Identify which cell holds the provided text, then report its (x, y) central coordinate. 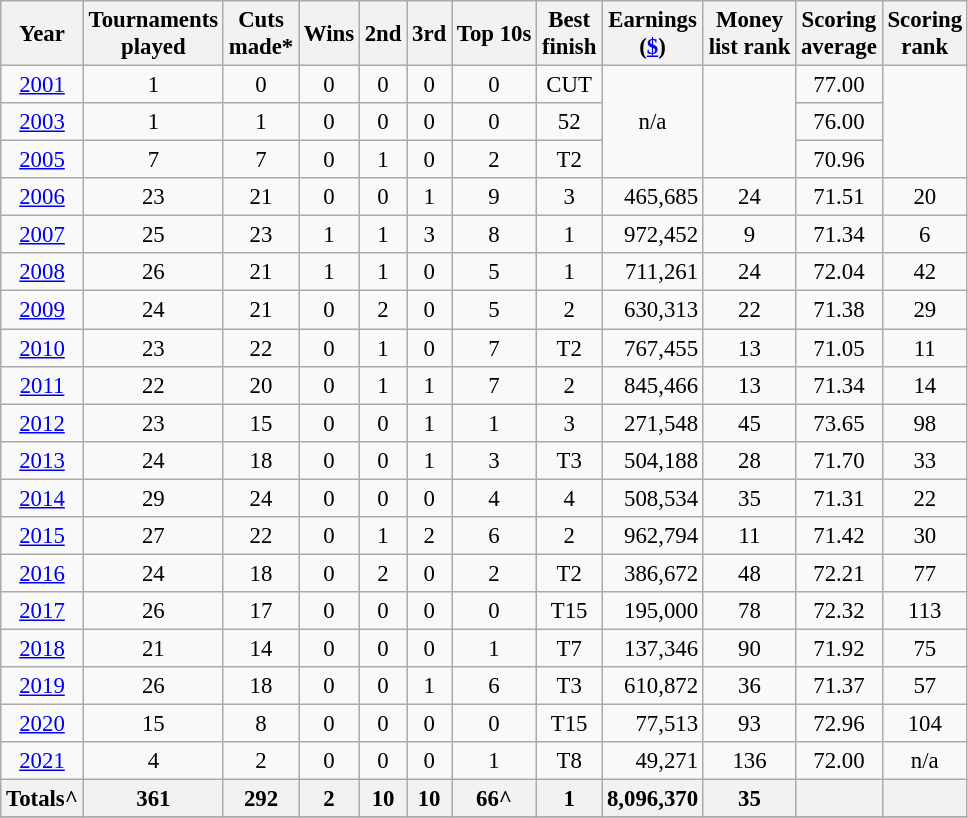
386,672 (653, 573)
77.00 (840, 85)
Wins (330, 34)
2019 (42, 686)
972,452 (653, 235)
48 (749, 573)
72.21 (840, 573)
2006 (42, 197)
508,534 (653, 498)
2005 (42, 160)
2018 (42, 648)
Scoring average (840, 34)
2003 (42, 122)
71.05 (840, 348)
36 (749, 686)
2017 (42, 611)
845,466 (653, 385)
28 (749, 460)
42 (924, 273)
Totals^ (42, 799)
3rd (430, 34)
T7 (570, 648)
98 (924, 423)
75 (924, 648)
33 (924, 460)
71.31 (840, 498)
2007 (42, 235)
2009 (42, 310)
71.92 (840, 648)
CUT (570, 85)
962,794 (653, 536)
630,313 (653, 310)
72.00 (840, 761)
2011 (42, 385)
2016 (42, 573)
361 (153, 799)
2001 (42, 85)
30 (924, 536)
49,271 (653, 761)
Best finish (570, 34)
504,188 (653, 460)
137,346 (653, 648)
271,548 (653, 423)
45 (749, 423)
17 (260, 611)
93 (749, 724)
Top 10s (494, 34)
T8 (570, 761)
76.00 (840, 122)
70.96 (840, 160)
77,513 (653, 724)
90 (749, 648)
711,261 (653, 273)
71.38 (840, 310)
2021 (42, 761)
767,455 (653, 348)
Earnings($) (653, 34)
72.96 (840, 724)
71.37 (840, 686)
77 (924, 573)
2008 (42, 273)
2014 (42, 498)
2020 (42, 724)
Scoringrank (924, 34)
71.51 (840, 197)
2013 (42, 460)
136 (749, 761)
Moneylist rank (749, 34)
2010 (42, 348)
104 (924, 724)
Year (42, 34)
72.04 (840, 273)
25 (153, 235)
Tournaments played (153, 34)
2015 (42, 536)
78 (749, 611)
27 (153, 536)
73.65 (840, 423)
465,685 (653, 197)
610,872 (653, 686)
57 (924, 686)
71.70 (840, 460)
72.32 (840, 611)
2012 (42, 423)
195,000 (653, 611)
8,096,370 (653, 799)
2nd (382, 34)
Cuts made* (260, 34)
52 (570, 122)
71.42 (840, 536)
113 (924, 611)
66^ (494, 799)
292 (260, 799)
